Search for the cell housing the specified text and yield its (x, y) center coordinate. 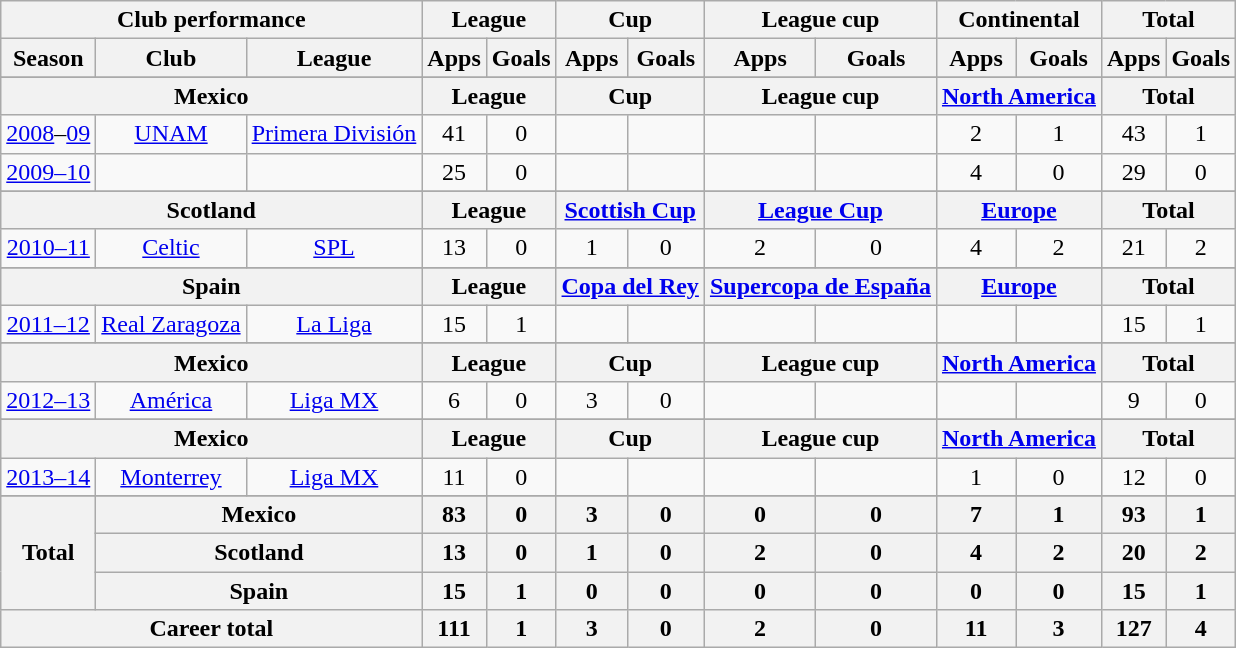
2013–14 (48, 477)
43 (1133, 134)
Supercopa de España (820, 286)
League Cup (820, 210)
SPL (334, 248)
9 (1133, 400)
25 (454, 172)
111 (454, 629)
29 (1133, 172)
Season (48, 58)
2012–13 (48, 400)
93 (1133, 515)
83 (454, 515)
Continental (1018, 20)
12 (1133, 477)
2010–11 (48, 248)
Club performance (212, 20)
Club (171, 58)
Primera División (334, 134)
7 (976, 515)
127 (1133, 629)
Career total (212, 629)
2009–10 (48, 172)
6 (454, 400)
La Liga (334, 324)
2008–09 (48, 134)
Scottish Cup (630, 210)
América (171, 400)
2011–12 (48, 324)
UNAM (171, 134)
41 (454, 134)
Real Zaragoza (171, 324)
21 (1133, 248)
Copa del Rey (630, 286)
Monterrey (171, 477)
20 (1133, 553)
Celtic (171, 248)
